Locate the cell with the specified text and output its [X, Y] center coordinate. 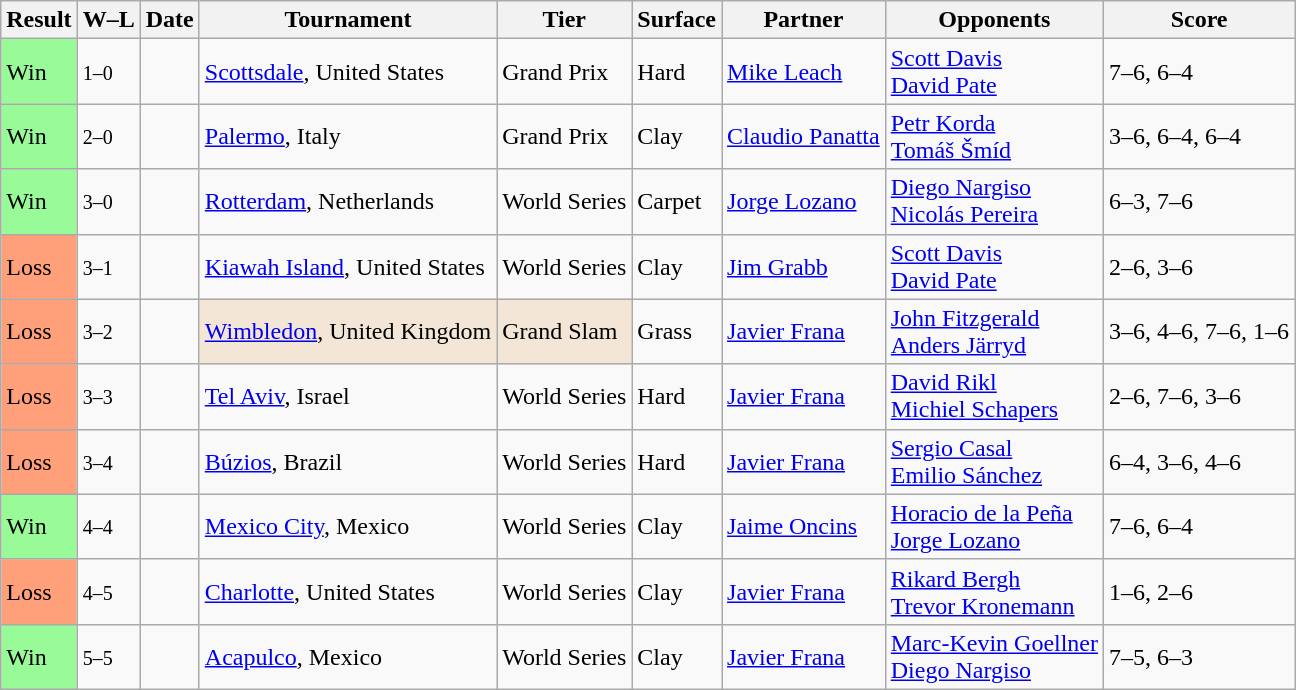
W–L [108, 20]
Rikard Bergh Trevor Kronemann [994, 592]
Tier [564, 20]
Jaime Oncins [804, 526]
2–6, 7–6, 3–6 [1200, 396]
Score [1200, 20]
Date [170, 20]
Scottsdale, United States [348, 72]
2–0 [108, 136]
1–0 [108, 72]
2–6, 3–6 [1200, 266]
Jim Grabb [804, 266]
Kiawah Island, United States [348, 266]
Opponents [994, 20]
Jorge Lozano [804, 202]
4–5 [108, 592]
Tournament [348, 20]
Result [39, 20]
5–5 [108, 656]
David Rikl Michiel Schapers [994, 396]
Diego Nargiso Nicolás Pereira [994, 202]
Charlotte, United States [348, 592]
Claudio Panatta [804, 136]
4–4 [108, 526]
Grass [677, 332]
Palermo, Italy [348, 136]
6–4, 3–6, 4–6 [1200, 462]
Wimbledon, United Kingdom [348, 332]
Sergio Casal Emilio Sánchez [994, 462]
Petr Korda Tomáš Šmíd [994, 136]
3–6, 6–4, 6–4 [1200, 136]
3–2 [108, 332]
Partner [804, 20]
6–3, 7–6 [1200, 202]
Carpet [677, 202]
John Fitzgerald Anders Järryd [994, 332]
3–3 [108, 396]
7–5, 6–3 [1200, 656]
1–6, 2–6 [1200, 592]
3–0 [108, 202]
Mike Leach [804, 72]
Rotterdam, Netherlands [348, 202]
Mexico City, Mexico [348, 526]
3–1 [108, 266]
Surface [677, 20]
Grand Slam [564, 332]
Marc-Kevin Goellner Diego Nargiso [994, 656]
Tel Aviv, Israel [348, 396]
Búzios, Brazil [348, 462]
3–4 [108, 462]
Horacio de la Peña Jorge Lozano [994, 526]
3–6, 4–6, 7–6, 1–6 [1200, 332]
Acapulco, Mexico [348, 656]
